Return the (X, Y) coordinate for the center point of the cell that contains the specified text.  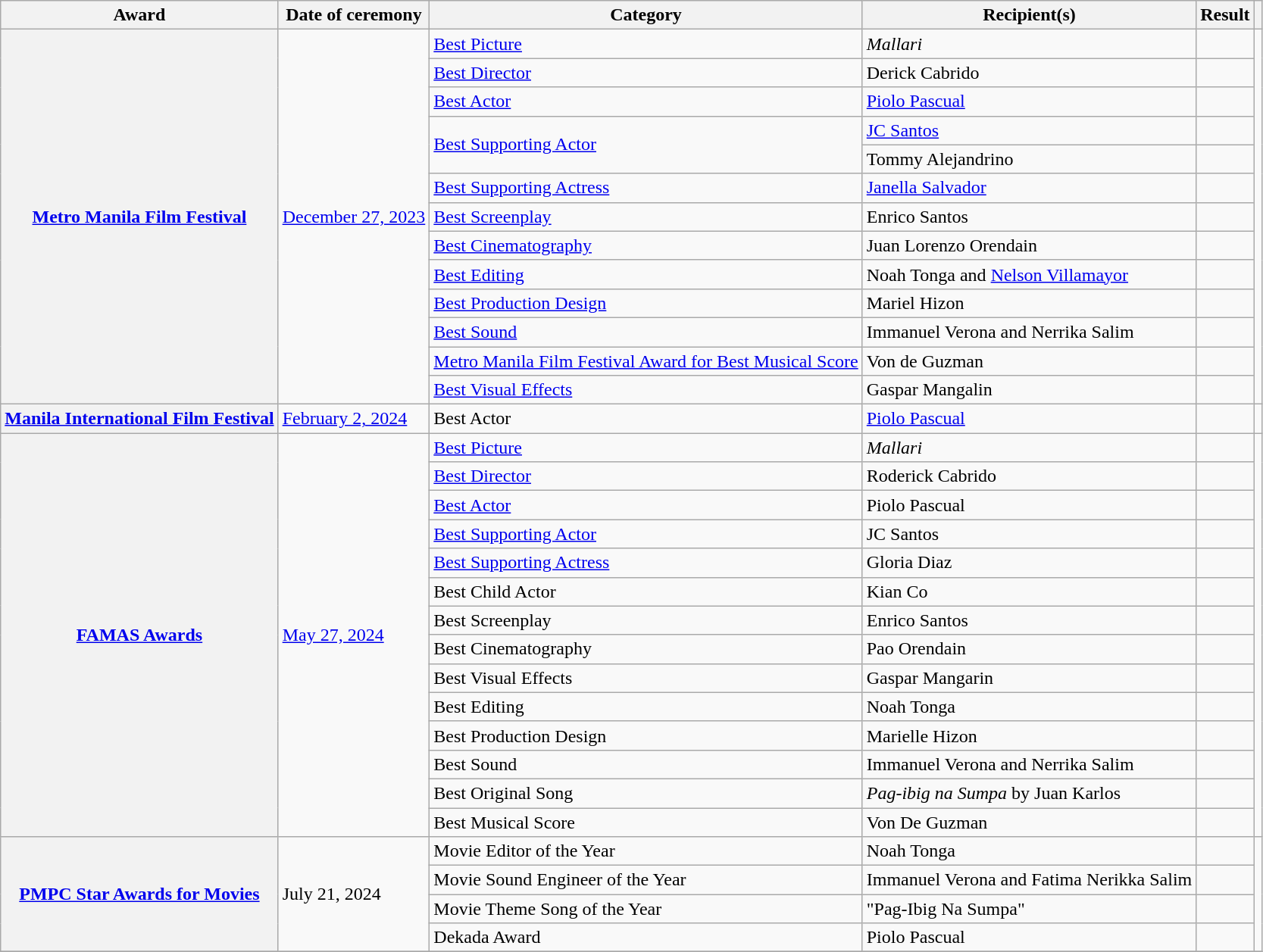
Tommy Alejandrino (1029, 159)
Mariel Hizon (1029, 303)
Von De Guzman (1029, 822)
Gaspar Mangalin (1029, 390)
Immanuel Verona and Fatima Nerikka Salim (1029, 880)
December 27, 2023 (354, 217)
Juan Lorenzo Orendain (1029, 245)
Derick Cabrido (1029, 73)
Category (646, 15)
Pag-ibig na Sumpa by Juan Karlos (1029, 793)
Movie Theme Song of the Year (646, 909)
Award (139, 15)
PMPC Star Awards for Movies (139, 894)
Kian Co (1029, 591)
Marielle Hizon (1029, 735)
Result (1225, 15)
Gaspar Mangarin (1029, 678)
Pao Orendain (1029, 649)
Dekada Award (646, 938)
Recipient(s) (1029, 15)
Best Musical Score (646, 822)
Noah Tonga and Nelson Villamayor (1029, 274)
Movie Sound Engineer of the Year (646, 880)
Janella Salvador (1029, 188)
Movie Editor of the Year (646, 851)
Manila International Film Festival (139, 419)
FAMAS Awards (139, 635)
Von de Guzman (1029, 361)
"Pag-Ibig Na Sumpa" (1029, 909)
Best Child Actor (646, 591)
July 21, 2024 (354, 894)
Best Original Song (646, 793)
Metro Manila Film Festival (139, 217)
Metro Manila Film Festival Award for Best Musical Score (646, 361)
February 2, 2024 (354, 419)
Date of ceremony (354, 15)
Gloria Diaz (1029, 563)
Roderick Cabrido (1029, 476)
May 27, 2024 (354, 635)
